Detect which cell encompasses the target text, then output its [x, y] center coordinate. 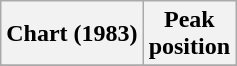
Peakposition [189, 34]
Chart (1983) [72, 34]
